Return [x, y] of the center of cell containing provided text 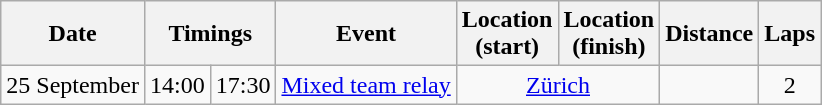
Location(finish) [609, 34]
Laps [790, 34]
14:00 [177, 85]
Timings [210, 34]
Location(start) [507, 34]
2 [790, 85]
17:30 [243, 85]
25 September [73, 85]
Date [73, 34]
Zürich [558, 85]
Event [366, 34]
Distance [710, 34]
Mixed team relay [366, 85]
